Scan for the cell matching the given text and deliver its (X, Y) coordinate at center. 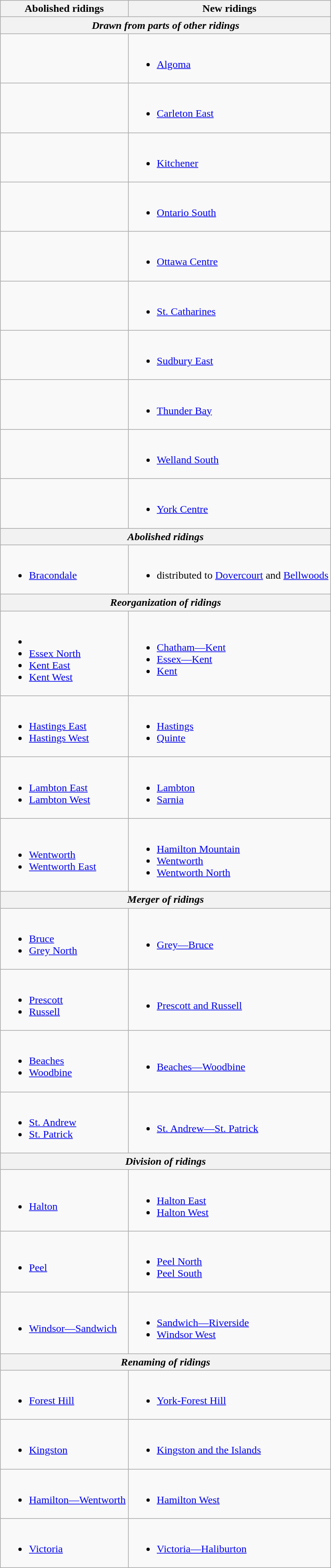
Victoria—Haliburton (229, 1543)
Hamilton—Wentworth (64, 1494)
York Centre (229, 503)
Carleton East (229, 108)
Ottawa Centre (229, 256)
Ontario South (229, 206)
HastingsQuinte (229, 726)
Halton EastHalton West (229, 1200)
Kingston (64, 1444)
Essex NorthKent EastKent West (64, 653)
Division of ridings (165, 1161)
Drawn from parts of other ridings (165, 25)
Renaming of ridings (165, 1362)
PrescottRussell (64, 1000)
Hastings EastHastings West (64, 726)
Peel (64, 1261)
New ridings (229, 9)
Hamilton MountainWentworthWentworth North (229, 855)
Peel NorthPeel South (229, 1261)
Grey—Bruce (229, 939)
Reorganization of ridings (165, 603)
Welland South (229, 454)
Kingston and the Islands (229, 1444)
Lambton EastLambton West (64, 788)
Windsor—Sandwich (64, 1323)
St. Andrew—St. Patrick (229, 1122)
Kitchener (229, 157)
Chatham—KentEssex—KentKent (229, 653)
Hamilton West (229, 1494)
LambtonSarnia (229, 788)
Halton (64, 1200)
Thunder Bay (229, 404)
Prescott and Russell (229, 1000)
Victoria (64, 1543)
Sandwich—RiversideWindsor West (229, 1323)
WentworthWentworth East (64, 855)
St. AndrewSt. Patrick (64, 1122)
distributed to Dovercourt and Bellwoods (229, 569)
Sudbury East (229, 355)
Algoma (229, 59)
Beaches—Woodbine (229, 1061)
St. Catharines (229, 305)
Merger of ridings (165, 900)
Forest Hill (64, 1395)
Bracondale (64, 569)
York-Forest Hill (229, 1395)
BruceGrey North (64, 939)
BeachesWoodbine (64, 1061)
